Detect which cell encompasses the target text, then output its (X, Y) center coordinate. 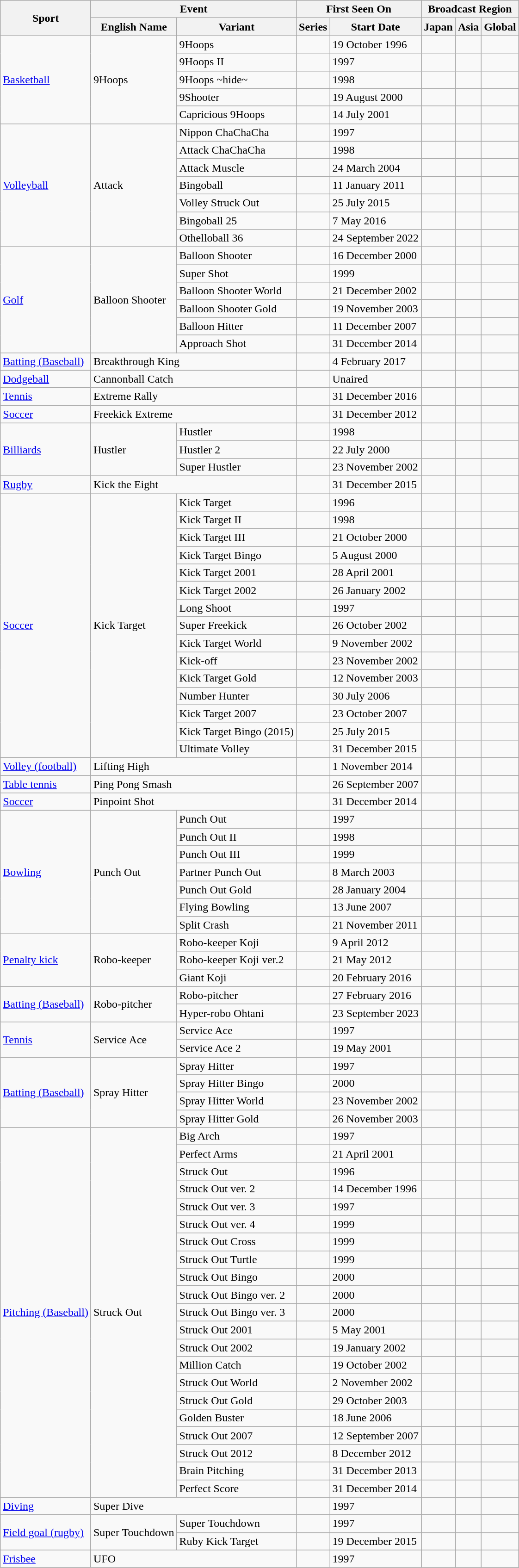
Kick Target 2007 (236, 713)
Diving (46, 1506)
19 May 2001 (376, 1048)
Super Shot (236, 273)
Event (193, 9)
Volleyball (46, 185)
Rugby (46, 484)
Robo-keeper (134, 960)
Attack (134, 185)
Super Freekick (236, 626)
Punch Out III (236, 855)
Bowling (46, 872)
Struck Out ver. 2 (236, 1189)
Ping Pong Smash (193, 784)
4 February 2017 (376, 361)
Billiards (46, 449)
Variant (236, 27)
Kick Target 2002 (236, 590)
Million Catch (236, 1365)
Golf (46, 300)
26 January 2002 (376, 590)
Kick Target 2001 (236, 573)
Struck Out 2001 (236, 1330)
14 December 1996 (376, 1189)
Spray Hitter Bingo (236, 1084)
2 November 2002 (376, 1383)
23 October 2007 (376, 713)
Struck Out 2012 (236, 1453)
7 May 2016 (376, 221)
23 September 2023 (376, 1013)
Golden Buster (236, 1418)
Giant Koji (236, 978)
Bingoball 25 (236, 221)
8 March 2003 (376, 872)
Attack Muscle (236, 167)
Struck Out Bingo ver. 2 (236, 1295)
21 October 2000 (376, 538)
Balloon Shooter World (236, 291)
Frisbee (46, 1559)
Struck Out Bingo ver. 3 (236, 1312)
Spray Hitter World (236, 1101)
31 December 2013 (376, 1471)
30 July 2006 (376, 696)
Kick-off (236, 661)
Basketball (46, 80)
Global (500, 27)
Hustler 2 (236, 449)
Japan (439, 27)
19 December 2015 (376, 1541)
1 November 2014 (376, 766)
English Name (134, 27)
Struck Out Bingo (236, 1277)
Long Shoot (236, 608)
Start Date (376, 27)
Broadcast Region (470, 9)
Approach Shot (236, 344)
Series (313, 27)
19 October 1996 (376, 44)
Volley Struck Out (236, 203)
Ruby Kick Target (236, 1541)
Dodgeball (46, 379)
Unaired (376, 379)
Othelloball 36 (236, 238)
Kick the Eight (193, 484)
Robo-keeper Koji (236, 942)
24 March 2004 (376, 167)
19 October 2002 (376, 1365)
14 July 2001 (376, 115)
13 June 2007 (376, 907)
11 December 2007 (376, 326)
19 January 2002 (376, 1348)
8 December 2012 (376, 1453)
Cannonball Catch (193, 379)
Service Ace 2 (236, 1048)
19 August 2000 (376, 97)
Struck Out World (236, 1383)
Sport (46, 18)
Big Arch (236, 1136)
Struck Out Turtle (236, 1259)
Flying Bowling (236, 907)
Freekick Extreme (193, 414)
Perfect Score (236, 1488)
Capricious 9Hoops (236, 115)
Super Dive (193, 1506)
Kick Target Gold (236, 678)
Kick Target World (236, 643)
Super Hustler (236, 467)
Table tennis (46, 784)
29 October 2003 (376, 1401)
18 June 2006 (376, 1418)
Perfect Arms (236, 1154)
Punch Out II (236, 837)
5 August 2000 (376, 555)
21 November 2011 (376, 925)
12 November 2003 (376, 678)
9 April 2012 (376, 942)
Brain Pitching (236, 1471)
9Hoops II (236, 62)
Number Hunter (236, 696)
Struck Out ver. 4 (236, 1224)
Struck Out Cross (236, 1242)
9Shooter (236, 97)
Hyper-robo Ohtani (236, 1013)
UFO (193, 1559)
Lifting High (193, 766)
Partner Punch Out (236, 872)
26 September 2007 (376, 784)
Pinpoint Shot (193, 802)
Nippon ChaChaCha (236, 132)
Struck Out 2002 (236, 1348)
Robo-keeper Koji ver.2 (236, 960)
26 November 2003 (376, 1119)
Struck Out ver. 3 (236, 1207)
Bingoball (236, 185)
31 December 2012 (376, 414)
Kick Target Bingo (236, 555)
Balloon Shooter Gold (236, 309)
Extreme Rally (193, 397)
Field goal (rugby) (46, 1532)
Pitching (Baseball) (46, 1312)
9 November 2002 (376, 643)
22 July 2000 (376, 449)
12 September 2007 (376, 1436)
26 October 2002 (376, 626)
Struck Out 2007 (236, 1436)
Volley (football) (46, 766)
21 December 2002 (376, 291)
Penalty kick (46, 960)
Split Crash (236, 925)
16 December 2000 (376, 256)
Kick Target Bingo (2015) (236, 731)
Ultimate Volley (236, 749)
21 April 2001 (376, 1154)
28 April 2001 (376, 573)
Breakthrough King (193, 361)
19 November 2003 (376, 309)
27 February 2016 (376, 995)
24 September 2022 (376, 238)
11 January 2011 (376, 185)
Punch Out Gold (236, 890)
Balloon Hitter (236, 326)
Spray Hitter Gold (236, 1119)
9Hoops ~hide~ (236, 80)
31 December 2016 (376, 397)
Asia (468, 27)
21 May 2012 (376, 960)
Kick Target III (236, 538)
Struck Out Gold (236, 1401)
20 February 2016 (376, 978)
First Seen On (359, 9)
28 January 2004 (376, 890)
Attack ChaChaCha (236, 150)
5 May 2001 (376, 1330)
Kick Target II (236, 520)
